Return (X, Y) of the center of cell containing provided text 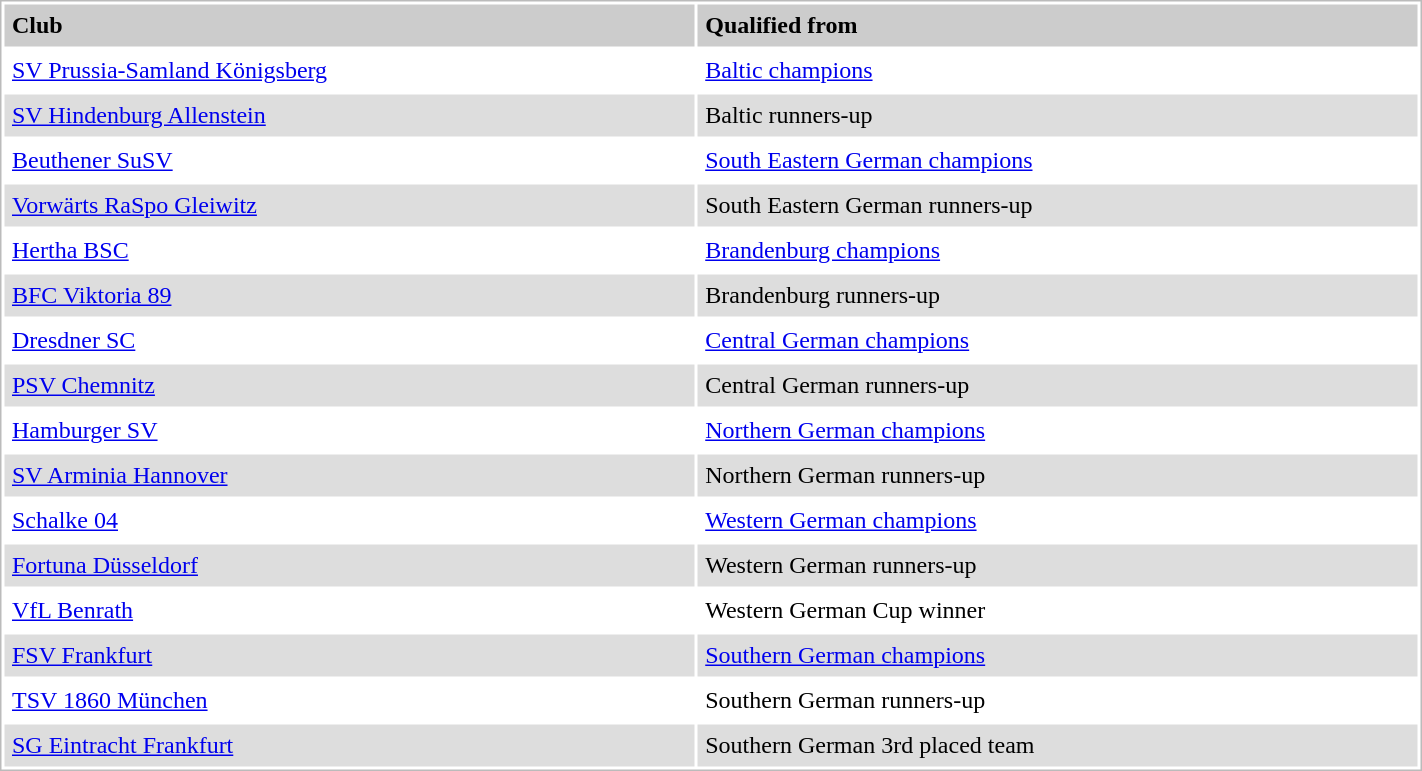
SV Arminia Hannover (349, 475)
Southern German runners-up (1058, 701)
Northern German champions (1058, 431)
PSV Chemnitz (349, 385)
Beuthener SuSV (349, 161)
SV Hindenburg Allenstein (349, 115)
Hertha BSC (349, 251)
Northern German runners-up (1058, 475)
Central German runners-up (1058, 385)
TSV 1860 München (349, 701)
SG Eintracht Frankfurt (349, 745)
Qualified from (1058, 25)
VfL Benrath (349, 611)
BFC Viktoria 89 (349, 295)
SV Prussia-Samland Königsberg (349, 71)
Southern German champions (1058, 655)
Baltic runners-up (1058, 115)
Central German champions (1058, 341)
Brandenburg runners-up (1058, 295)
Southern German 3rd placed team (1058, 745)
Vorwärts RaSpo Gleiwitz (349, 205)
FSV Frankfurt (349, 655)
Western German runners-up (1058, 565)
Brandenburg champions (1058, 251)
Western German champions (1058, 521)
Fortuna Düsseldorf (349, 565)
South Eastern German runners-up (1058, 205)
Dresdner SC (349, 341)
Baltic champions (1058, 71)
Western German Cup winner (1058, 611)
Club (349, 25)
South Eastern German champions (1058, 161)
Hamburger SV (349, 431)
Schalke 04 (349, 521)
